For the text-containing cell, return its midpoint in [x, y] coordinate format. 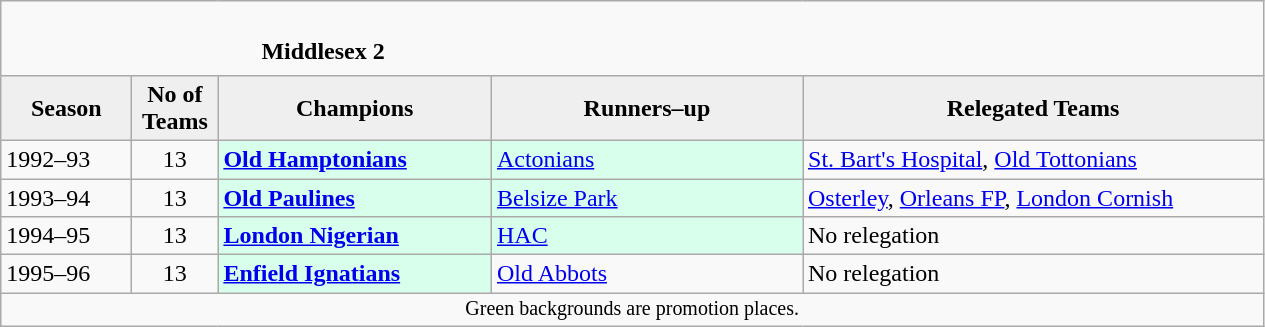
1994–95 [66, 236]
1995–96 [66, 274]
Champions [355, 108]
No of Teams [175, 108]
Osterley, Orleans FP, London Cornish [1032, 197]
1992–93 [66, 159]
London Nigerian [355, 236]
Old Paulines [355, 197]
Runners–up [646, 108]
Enfield Ignatians [355, 274]
Belsize Park [646, 197]
Old Abbots [646, 274]
Actonians [646, 159]
Old Hamptonians [355, 159]
Season [66, 108]
HAC [646, 236]
Green backgrounds are promotion places. [632, 310]
Relegated Teams [1032, 108]
1993–94 [66, 197]
St. Bart's Hospital, Old Tottonians [1032, 159]
